Find where the given text appears and provide that cell's center as (X, Y) coordinate. 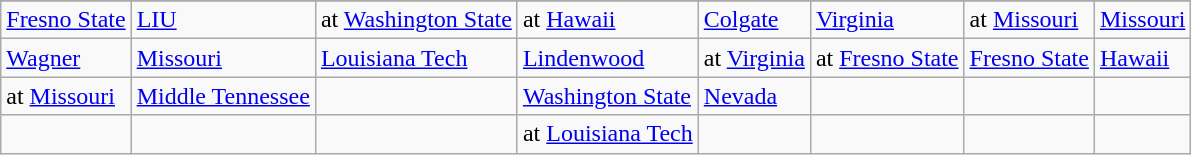
Louisiana Tech (416, 58)
at Washington State (416, 20)
Lindenwood (608, 58)
Virginia (887, 20)
Washington State (608, 96)
Hawaii (1142, 58)
at Fresno State (887, 58)
LIU (223, 20)
Middle Tennessee (223, 96)
at Virginia (754, 58)
Wagner (66, 58)
Nevada (754, 96)
Colgate (754, 20)
at Louisiana Tech (608, 134)
at Hawaii (608, 20)
